Extract the [x, y] coordinate from the center of the cell holding the provided text.  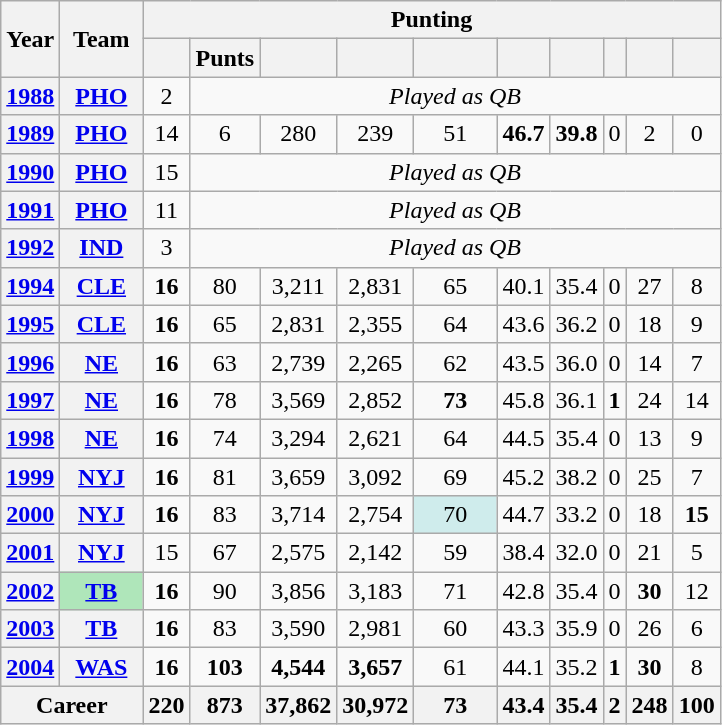
36.2 [576, 324]
3,659 [298, 477]
43.3 [524, 629]
3,590 [298, 629]
38.4 [524, 553]
Year [30, 39]
45.8 [524, 400]
3,211 [298, 286]
3,569 [298, 400]
2003 [30, 629]
43.4 [524, 705]
36.0 [576, 362]
2,265 [376, 362]
90 [225, 591]
45.2 [524, 477]
3 [166, 248]
2,355 [376, 324]
35.2 [576, 667]
220 [166, 705]
3,294 [298, 438]
1990 [30, 172]
67 [225, 553]
Punting [432, 20]
3,092 [376, 477]
3,856 [298, 591]
12 [696, 591]
27 [650, 286]
5 [696, 553]
43.5 [524, 362]
1994 [30, 286]
1996 [30, 362]
78 [225, 400]
Punts [225, 58]
60 [456, 629]
1997 [30, 400]
2,981 [376, 629]
40.1 [524, 286]
2,142 [376, 553]
1998 [30, 438]
100 [696, 705]
25 [650, 477]
1991 [30, 210]
37,862 [298, 705]
1995 [30, 324]
81 [225, 477]
61 [456, 667]
74 [225, 438]
62 [456, 362]
46.7 [524, 134]
2,852 [376, 400]
3,183 [376, 591]
Career [72, 705]
4,544 [298, 667]
35.9 [576, 629]
44.7 [524, 515]
103 [225, 667]
2000 [30, 515]
80 [225, 286]
1992 [30, 248]
26 [650, 629]
43.6 [524, 324]
248 [650, 705]
2004 [30, 667]
Team [102, 39]
63 [225, 362]
2,739 [298, 362]
2002 [30, 591]
21 [650, 553]
70 [456, 515]
239 [376, 134]
38.2 [576, 477]
IND [102, 248]
3,657 [376, 667]
1999 [30, 477]
13 [650, 438]
3,714 [298, 515]
33.2 [576, 515]
2,575 [298, 553]
WAS [102, 667]
69 [456, 477]
39.8 [576, 134]
59 [456, 553]
2,754 [376, 515]
71 [456, 591]
44.1 [524, 667]
36.1 [576, 400]
873 [225, 705]
2001 [30, 553]
2,621 [376, 438]
32.0 [576, 553]
44.5 [524, 438]
11 [166, 210]
51 [456, 134]
1989 [30, 134]
30,972 [376, 705]
42.8 [524, 591]
1988 [30, 96]
280 [298, 134]
24 [650, 400]
